For the text-containing cell, return its midpoint in [X, Y] coordinate format. 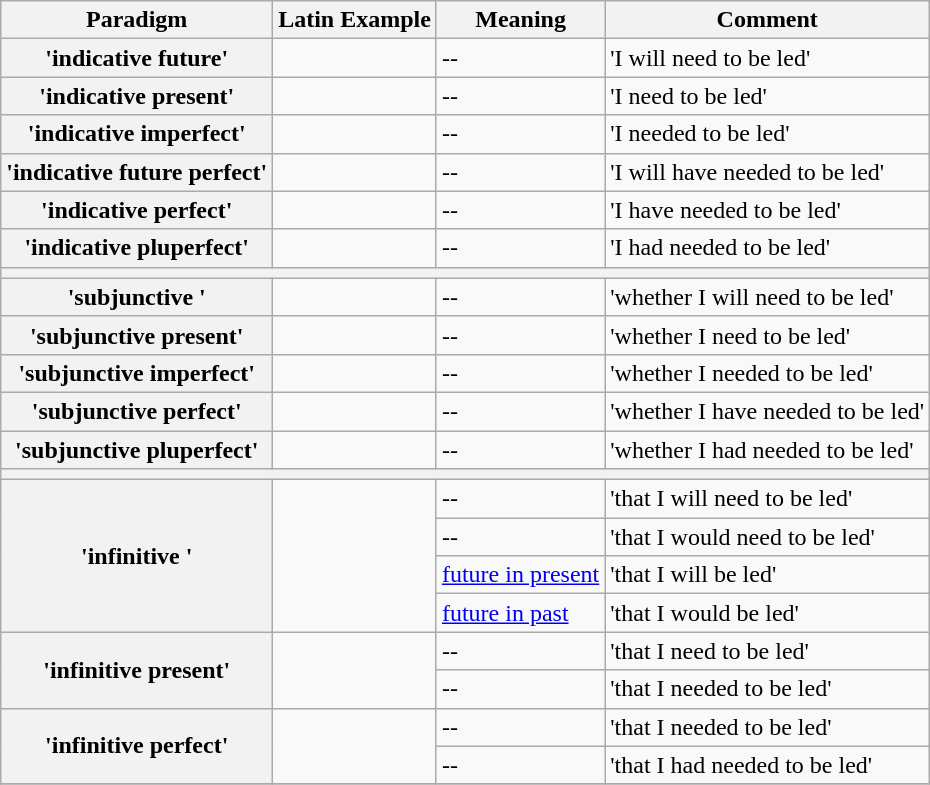
Latin Example [355, 20]
Meaning [520, 20]
future in present [520, 575]
'subjunctive imperfect' [137, 373]
'subjunctive ' [137, 297]
'whether I had needed to be led' [768, 449]
'indicative pluperfect' [137, 248]
'infinitive perfect' [137, 746]
'I need to be led' [768, 96]
'that I would be led' [768, 613]
'infinitive ' [137, 556]
'I will have needed to be led' [768, 172]
'indicative perfect' [137, 210]
'indicative future perfect' [137, 172]
'I will need to be led' [768, 58]
Comment [768, 20]
'whether I need to be led' [768, 335]
'whether I will need to be led' [768, 297]
future in past [520, 613]
'infinitive present' [137, 670]
'subjunctive perfect' [137, 411]
'subjunctive present' [137, 335]
'that I will be led' [768, 575]
'that I will need to be led' [768, 499]
'I have needed to be led' [768, 210]
'indicative future' [137, 58]
'whether I needed to be led' [768, 373]
Paradigm [137, 20]
'indicative imperfect' [137, 134]
'I needed to be led' [768, 134]
'indicative present' [137, 96]
'that I would need to be led' [768, 537]
'whether I have needed to be led' [768, 411]
'I had needed to be led' [768, 248]
'subjunctive pluperfect' [137, 449]
'that I need to be led' [768, 651]
'that I had needed to be led' [768, 765]
